Return the (x, y) coordinate for the center point of the cell that contains the specified text.  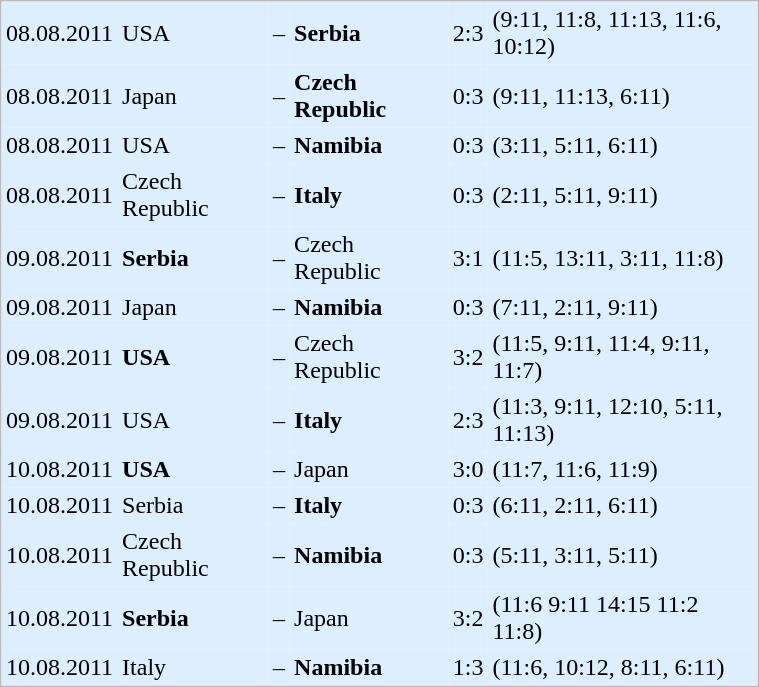
(11:6 9:11 14:15 11:2 11:8) (622, 618)
3:1 (468, 258)
(7:11, 2:11, 9:11) (622, 308)
(9:11, 11:13, 6:11) (622, 96)
1:3 (468, 668)
(2:11, 5:11, 9:11) (622, 196)
(11:6, 10:12, 8:11, 6:11) (622, 668)
(3:11, 5:11, 6:11) (622, 146)
(5:11, 3:11, 5:11) (622, 556)
(11:3, 9:11, 12:10, 5:11, 11:13) (622, 420)
(11:7, 11:6, 11:9) (622, 470)
(11:5, 13:11, 3:11, 11:8) (622, 258)
(11:5, 9:11, 11:4, 9:11, 11:7) (622, 358)
(6:11, 2:11, 6:11) (622, 506)
(9:11, 11:8, 11:13, 11:6, 10:12) (622, 34)
3:0 (468, 470)
